Search for the cell housing the specified text and yield its [x, y] center coordinate. 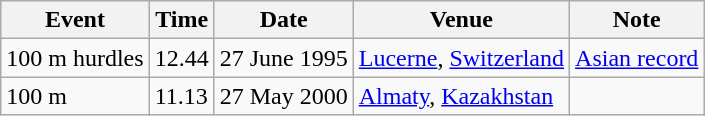
11.13 [182, 96]
Venue [461, 20]
Event [75, 20]
Almaty, Kazakhstan [461, 96]
100 m [75, 96]
100 m hurdles [75, 58]
27 May 2000 [284, 96]
Time [182, 20]
12.44 [182, 58]
Note [637, 20]
Asian record [637, 58]
27 June 1995 [284, 58]
Lucerne, Switzerland [461, 58]
Date [284, 20]
